Search for the cell housing the specified text and yield its (x, y) center coordinate. 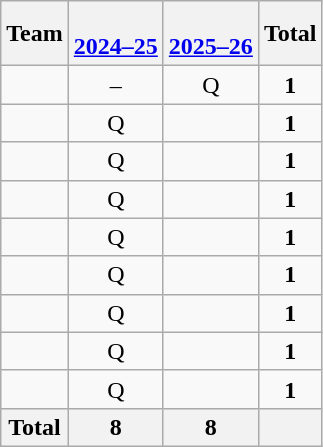
2025–26 (210, 34)
2024–25 (116, 34)
Team (35, 34)
– (116, 85)
